Scan for the cell matching the given text and deliver its (X, Y) coordinate at center. 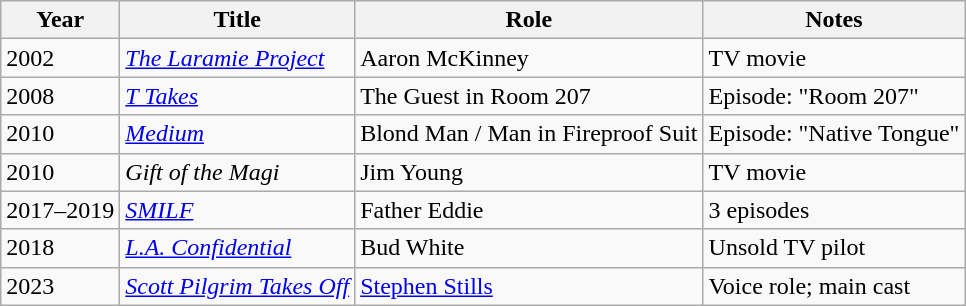
SMILF (238, 210)
2008 (60, 96)
L.A. Confidential (238, 248)
Scott Pilgrim Takes Off (238, 286)
2017–2019 (60, 210)
Medium (238, 134)
T Takes (238, 96)
The Guest in Room 207 (529, 96)
Year (60, 20)
Episode: "Native Tongue" (834, 134)
2018 (60, 248)
3 episodes (834, 210)
Title (238, 20)
Episode: "Room 207" (834, 96)
Stephen Stills (529, 286)
Unsold TV pilot (834, 248)
Bud White (529, 248)
2023 (60, 286)
Voice role; main cast (834, 286)
Notes (834, 20)
Gift of the Magi (238, 172)
Jim Young (529, 172)
Role (529, 20)
Blond Man / Man in Fireproof Suit (529, 134)
Aaron McKinney (529, 58)
2002 (60, 58)
Father Eddie (529, 210)
The Laramie Project (238, 58)
